Search for the cell housing the specified text and yield its (x, y) center coordinate. 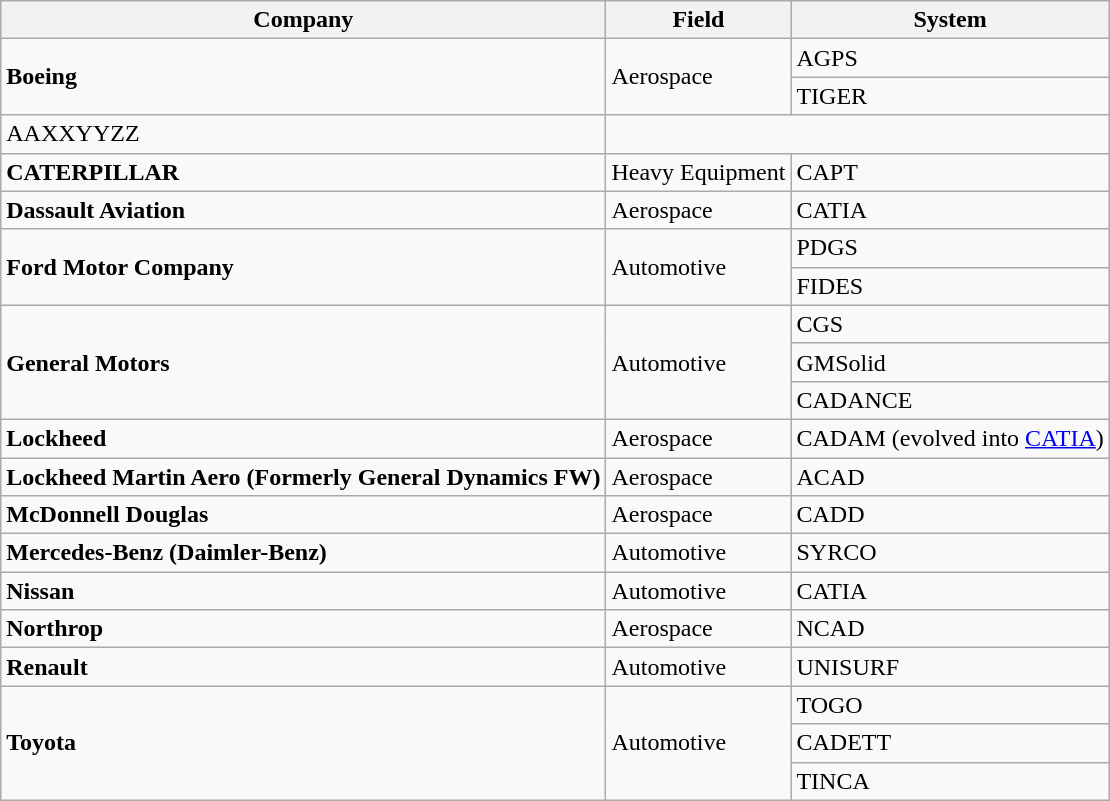
CATERPILLAR (304, 172)
Heavy Equipment (698, 172)
CADETT (950, 743)
CADAM (evolved into CATIA) (950, 438)
Mercedes-Benz (Daimler-Benz) (304, 553)
Field (698, 20)
NCAD (950, 629)
ACAD (950, 477)
CADD (950, 515)
TINCA (950, 781)
Dassault Aviation (304, 210)
AAXXYYZZ (304, 134)
Northrop (304, 629)
UNISURF (950, 667)
FIDES (950, 286)
General Motors (304, 362)
AGPS (950, 58)
SYRCO (950, 553)
McDonnell Douglas (304, 515)
Boeing (304, 77)
Nissan (304, 591)
Toyota (304, 743)
Company (304, 20)
System (950, 20)
CGS (950, 324)
PDGS (950, 248)
Lockheed (304, 438)
CAPT (950, 172)
Renault (304, 667)
TIGER (950, 96)
CADANCE (950, 400)
TOGO (950, 705)
GMSolid (950, 362)
Lockheed Martin Aero (Formerly General Dynamics FW) (304, 477)
Ford Motor Company (304, 267)
